Provide the [x, y] coordinate of the cell's center where the given text is located.  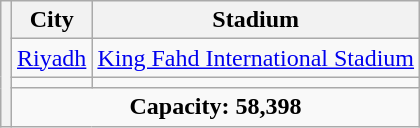
City [51, 20]
Stadium [256, 20]
Capacity: 58,398 [215, 107]
King Fahd International Stadium [256, 58]
Riyadh [51, 58]
